Determine the (x, y) coordinate at the center of the cell enclosing the given text.  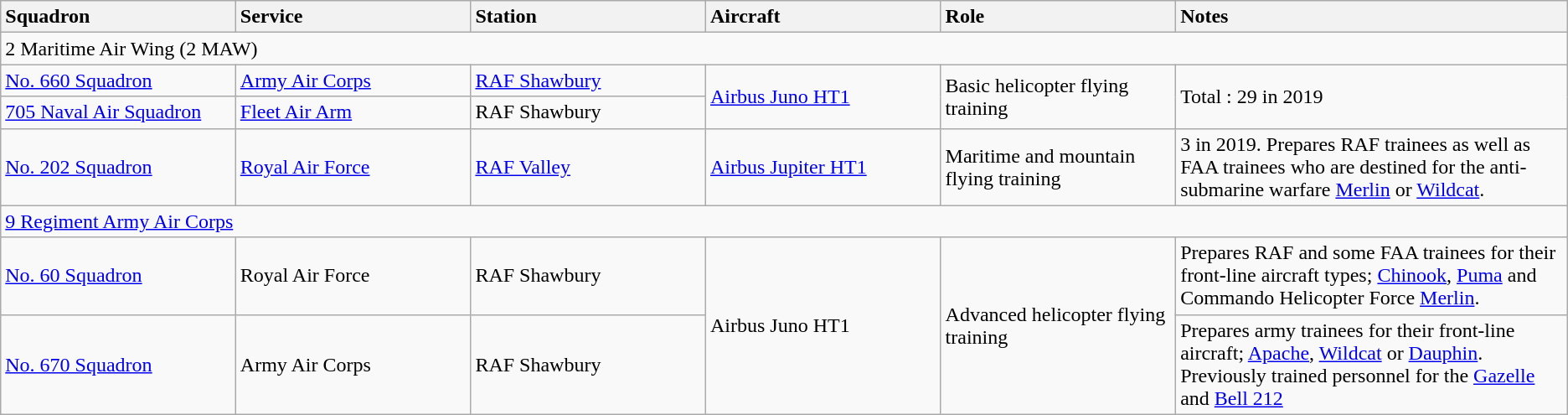
Service (353, 17)
3 in 2019. Prepares RAF trainees as well as FAA trainees who are destined for the anti-submarine warfare Merlin or Wildcat. (1372, 167)
Prepares RAF and some FAA trainees for their front-line aircraft types; Chinook, Puma and Commando Helicopter Force Merlin. (1372, 276)
Fleet Air Arm (353, 112)
RAF Valley (588, 167)
Basic helicopter flying training (1059, 96)
Advanced helicopter flying training (1059, 325)
Notes (1372, 17)
Role (1059, 17)
705 Naval Air Squadron (119, 112)
Airbus Jupiter HT1 (823, 167)
No. 202 Squadron (119, 167)
Aircraft (823, 17)
Total : 29 in 2019 (1372, 96)
Squadron (119, 17)
No. 660 Squadron (119, 80)
No. 670 Squadron (119, 364)
Station (588, 17)
9 Regiment Army Air Corps (784, 221)
Prepares army trainees for their front-line aircraft; Apache, Wildcat or Dauphin. Previously trained personnel for the Gazelle and Bell 212 (1372, 364)
No. 60 Squadron (119, 276)
2 Maritime Air Wing (2 MAW) (784, 49)
Maritime and mountain flying training (1059, 167)
